Capture the cell that displays the provided text and extract its [x, y] central coordinate. 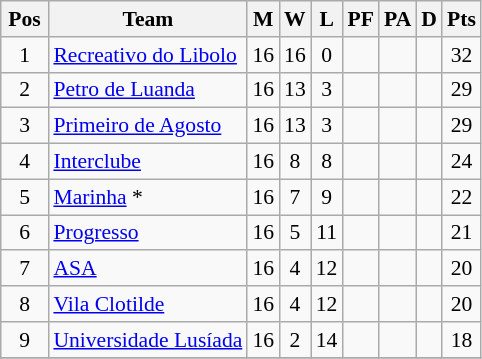
Pos [25, 19]
W [295, 19]
Pts [462, 19]
21 [462, 233]
PF [360, 19]
ASA [148, 269]
Team [148, 19]
Petro de Luanda [148, 90]
Marinha * [148, 197]
PA [398, 19]
18 [462, 340]
1 [25, 55]
M [263, 19]
11 [327, 233]
24 [462, 162]
22 [462, 197]
Primeiro de Agosto [148, 126]
Vila Clotilde [148, 304]
32 [462, 55]
Interclube [148, 162]
0 [327, 55]
Recreativo do Libolo [148, 55]
L [327, 19]
D [429, 19]
Progresso [148, 233]
Universidade Lusíada [148, 340]
14 [327, 340]
6 [25, 233]
